Locate the cell with the specified text and output its [X, Y] center coordinate. 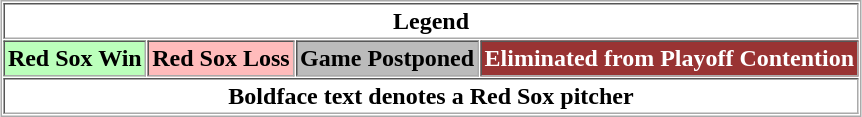
Boldface text denotes a Red Sox pitcher [430, 96]
Eliminated from Playoff Contention [670, 58]
Legend [430, 21]
Red Sox Win [74, 58]
Red Sox Loss [221, 58]
Game Postponed [388, 58]
